Return (X, Y) of the center of cell containing provided text 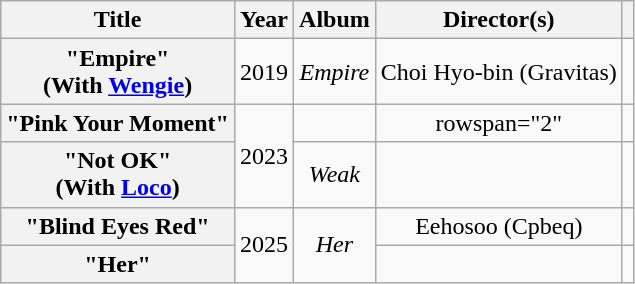
"Blind Eyes Red" (118, 226)
Her (335, 245)
rowspan="2" (498, 123)
Year (264, 20)
2023 (264, 156)
2025 (264, 245)
Empire (335, 72)
Director(s) (498, 20)
"Her" (118, 264)
2019 (264, 72)
Album (335, 20)
Weak (335, 174)
Choi Hyo-bin (Gravitas) (498, 72)
"Pink Your Moment" (118, 123)
Eehosoo (Cpbeq) (498, 226)
"Empire" (With Wengie) (118, 72)
Title (118, 20)
"Not OK" (With Loco) (118, 174)
